Scan for the cell matching the given text and deliver its [x, y] coordinate at center. 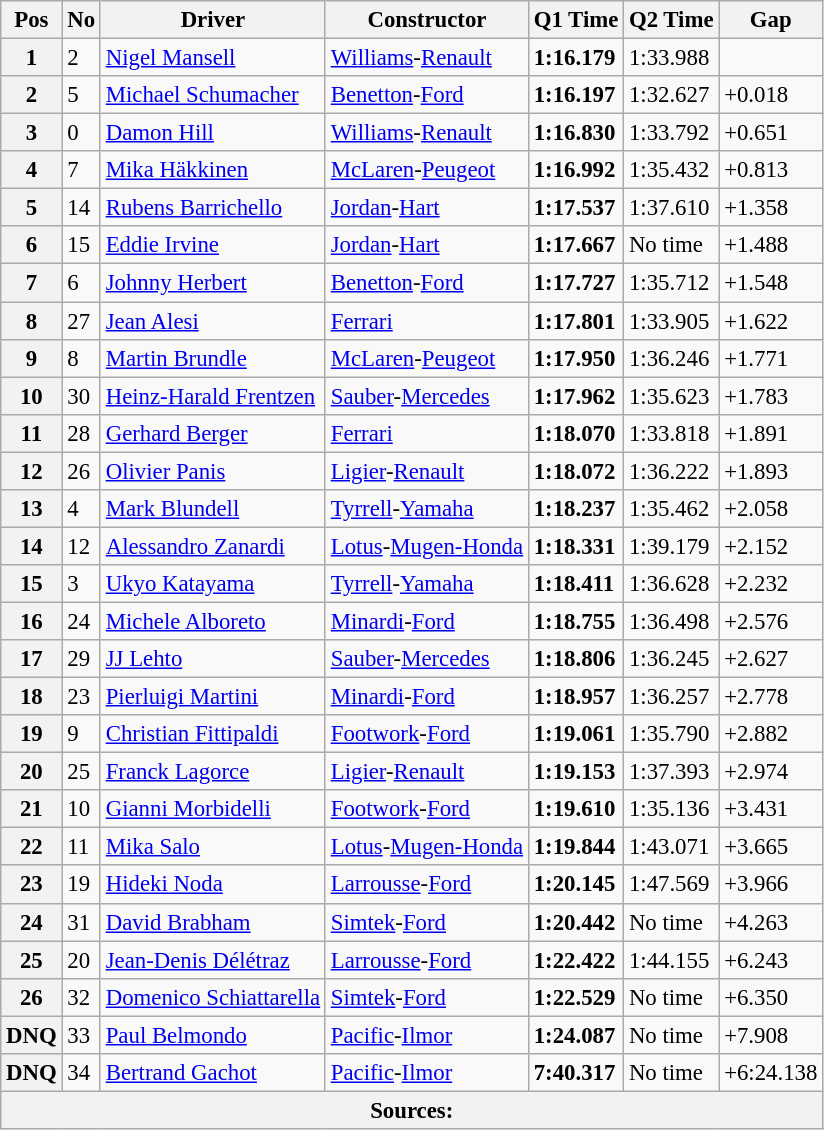
David Brabham [212, 922]
+3.431 [771, 809]
30 [81, 396]
1:19.844 [576, 847]
Bertrand Gachot [212, 1073]
Pos [32, 20]
34 [81, 1073]
Johnny Herbert [212, 283]
Ukyo Katayama [212, 584]
1:36.257 [672, 697]
1:16.179 [576, 58]
+0.018 [771, 95]
1:39.179 [672, 546]
1:36.245 [672, 659]
1:22.529 [576, 997]
1:20.442 [576, 922]
+2.974 [771, 772]
Pierluigi Martini [212, 697]
Alessandro Zanardi [212, 546]
Franck Lagorce [212, 772]
Gianni Morbidelli [212, 809]
+0.813 [771, 170]
+1.358 [771, 208]
1:17.962 [576, 396]
+2.778 [771, 697]
+3.966 [771, 885]
Gerhard Berger [212, 433]
1:47.569 [672, 885]
18 [32, 697]
Driver [212, 20]
+2.152 [771, 546]
28 [81, 433]
1:17.801 [576, 321]
1:20.145 [576, 885]
1:32.627 [672, 95]
Q2 Time [672, 20]
1:18.755 [576, 621]
Rubens Barrichello [212, 208]
1:16.830 [576, 133]
+0.651 [771, 133]
27 [81, 321]
1:17.727 [576, 283]
1:36.628 [672, 584]
+1.771 [771, 358]
+1.548 [771, 283]
Gap [771, 20]
1:18.806 [576, 659]
1:44.155 [672, 960]
1:22.422 [576, 960]
Q1 Time [576, 20]
1:18.957 [576, 697]
Nigel Mansell [212, 58]
Mika Salo [212, 847]
1:35.136 [672, 809]
+1.783 [771, 396]
Sources: [412, 1110]
+2.232 [771, 584]
+6:24.138 [771, 1073]
+1.488 [771, 245]
Eddie Irvine [212, 245]
+1.893 [771, 471]
17 [32, 659]
Michael Schumacher [212, 95]
+3.665 [771, 847]
1:36.222 [672, 471]
1:19.610 [576, 809]
+2.627 [771, 659]
1:18.070 [576, 433]
1:43.071 [672, 847]
33 [81, 1035]
Martin Brundle [212, 358]
1:16.197 [576, 95]
+2.058 [771, 509]
1:36.498 [672, 621]
1:33.818 [672, 433]
13 [32, 509]
Paul Belmondo [212, 1035]
29 [81, 659]
Mark Blundell [212, 509]
7:40.317 [576, 1073]
31 [81, 922]
Olivier Panis [212, 471]
0 [81, 133]
+2.576 [771, 621]
1:19.061 [576, 734]
22 [32, 847]
1:35.432 [672, 170]
1:37.393 [672, 772]
1:37.610 [672, 208]
32 [81, 997]
Jean-Denis Délétraz [212, 960]
16 [32, 621]
1:18.072 [576, 471]
JJ Lehto [212, 659]
1:35.790 [672, 734]
Michele Alboreto [212, 621]
1:35.712 [672, 283]
+6.243 [771, 960]
Damon Hill [212, 133]
+7.908 [771, 1035]
Domenico Schiattarella [212, 997]
Christian Fittipaldi [212, 734]
Hideki Noda [212, 885]
Constructor [426, 20]
Jean Alesi [212, 321]
21 [32, 809]
1:33.988 [672, 58]
1:17.950 [576, 358]
1:33.792 [672, 133]
+2.882 [771, 734]
1:36.246 [672, 358]
1:18.237 [576, 509]
+4.263 [771, 922]
Heinz-Harald Frentzen [212, 396]
1:17.537 [576, 208]
1:24.087 [576, 1035]
1:35.623 [672, 396]
1:35.462 [672, 509]
1:16.992 [576, 170]
1:33.905 [672, 321]
1:18.331 [576, 546]
1:19.153 [576, 772]
No [81, 20]
1:18.411 [576, 584]
+6.350 [771, 997]
1:17.667 [576, 245]
+1.622 [771, 321]
+1.891 [771, 433]
Mika Häkkinen [212, 170]
1 [32, 58]
